Pinpoint the cell where the given text exists, returning its [x, y] midpoint coordinate. 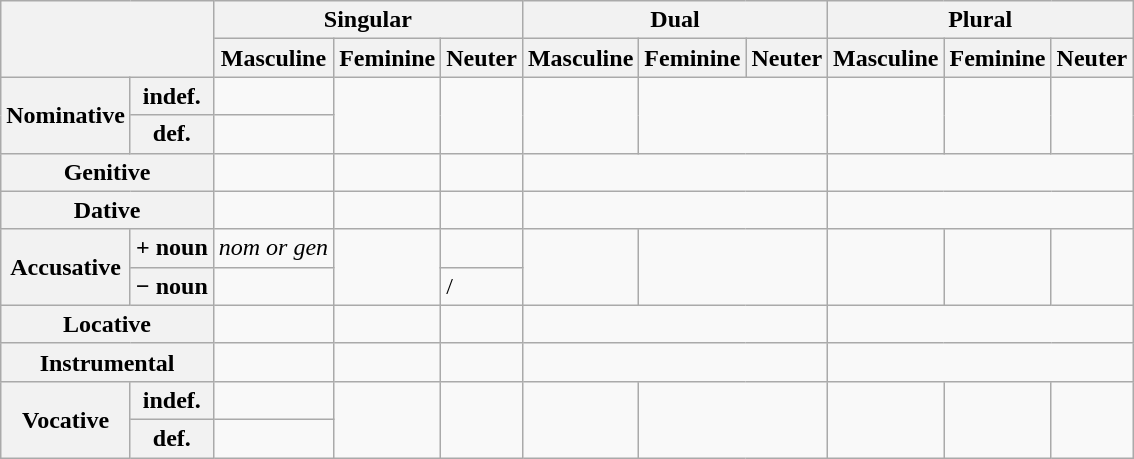
Plural [980, 20]
− noun [172, 286]
Vocative [66, 419]
nom or gen [273, 248]
Genitive [108, 172]
Nominative [66, 115]
Locative [108, 324]
Singular [368, 20]
Dual [674, 20]
Accusative [66, 267]
Dative [108, 210]
+ noun [172, 248]
Instrumental [108, 362]
/ [482, 286]
